Detect which cell encompasses the target text, then output its (X, Y) center coordinate. 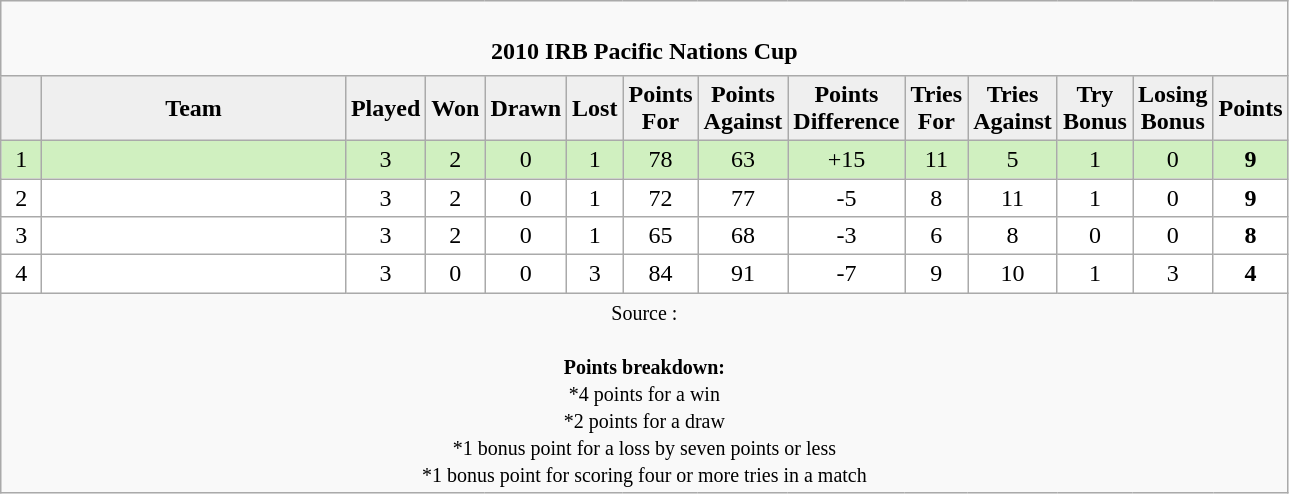
6 (936, 236)
68 (743, 236)
Try Bonus (1094, 108)
Points For (660, 108)
+15 (846, 159)
Lost (595, 108)
65 (660, 236)
Losing Bonus (1172, 108)
Team (194, 108)
-3 (846, 236)
Played (385, 108)
Won (456, 108)
77 (743, 197)
-7 (846, 274)
91 (743, 274)
10 (1013, 274)
72 (660, 197)
Points (1250, 108)
84 (660, 274)
78 (660, 159)
Points Against (743, 108)
Tries For (936, 108)
Drawn (526, 108)
63 (743, 159)
Points Difference (846, 108)
5 (1013, 159)
Tries Against (1013, 108)
-5 (846, 197)
